Return (x, y) of the center of cell containing provided text 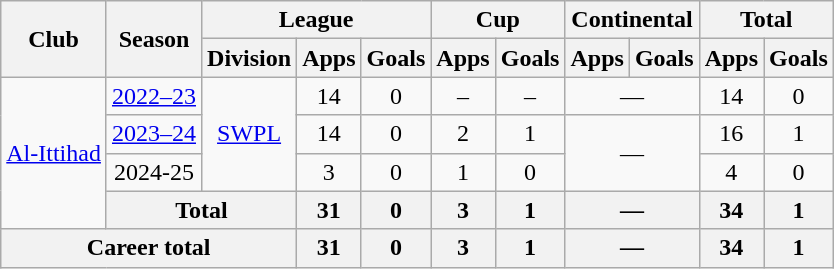
Division (250, 58)
Career total (149, 248)
Season (154, 39)
Al-Ittihad (54, 153)
2024-25 (154, 172)
Continental (632, 20)
League (316, 20)
Club (54, 39)
2022–23 (154, 96)
4 (731, 172)
16 (731, 134)
Cup (498, 20)
2 (463, 134)
SWPL (250, 134)
2023–24 (154, 134)
